Capture the cell that displays the provided text and extract its (X, Y) central coordinate. 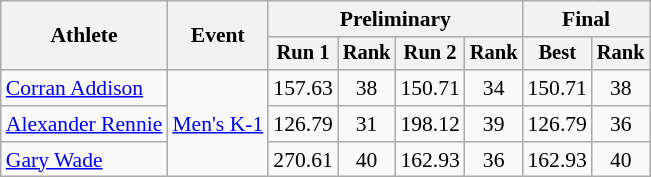
Run 2 (430, 54)
Athlete (84, 36)
Corran Addison (84, 88)
39 (494, 124)
Best (556, 54)
34 (494, 88)
36 (621, 124)
Run 1 (302, 54)
157.63 (302, 88)
Event (218, 36)
31 (367, 124)
Men's K-1 (218, 124)
Final (586, 19)
198.12 (430, 124)
Preliminary (395, 19)
Alexander Rennie (84, 124)
